For the text-containing cell, return its midpoint in (X, Y) coordinate format. 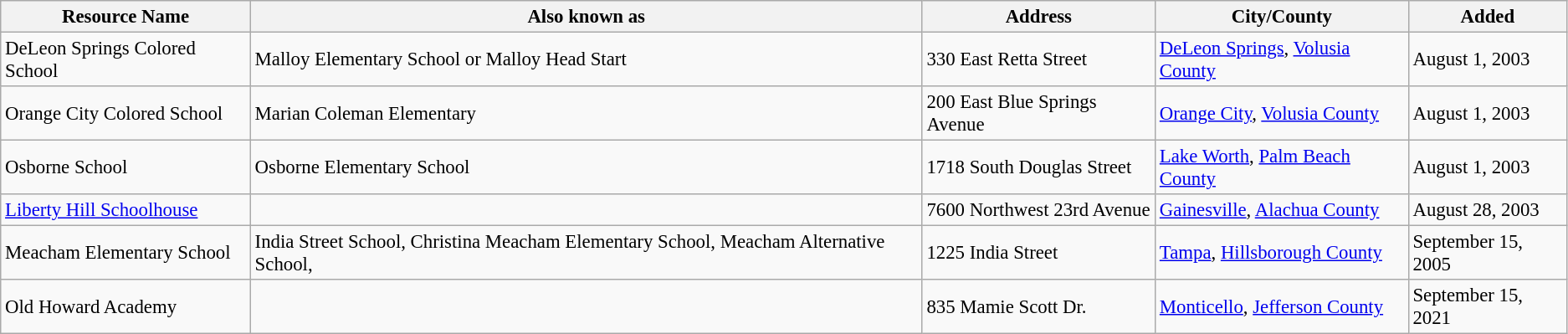
Liberty Hill Schoolhouse (126, 210)
City/County (1282, 17)
Also known as (586, 17)
India Street School, Christina Meacham Elementary School, Meacham Alternative School, (586, 253)
7600 Northwest 23rd Avenue (1038, 210)
Marian Coleman Elementary (586, 114)
Address (1038, 17)
August 28, 2003 (1488, 210)
330 East Retta Street (1038, 60)
DeLeon Springs, Volusia County (1282, 60)
835 Mamie Scott Dr. (1038, 306)
Osborne School (126, 167)
Resource Name (126, 17)
Meacham Elementary School (126, 253)
Monticello, Jefferson County (1282, 306)
September 15, 2005 (1488, 253)
Orange City, Volusia County (1282, 114)
September 15, 2021 (1488, 306)
200 East Blue Springs Avenue (1038, 114)
1225 India Street (1038, 253)
Gainesville, Alachua County (1282, 210)
Lake Worth, Palm Beach County (1282, 167)
Old Howard Academy (126, 306)
DeLeon Springs Colored School (126, 60)
Malloy Elementary School or Malloy Head Start (586, 60)
1718 South Douglas Street (1038, 167)
Added (1488, 17)
Osborne Elementary School (586, 167)
Orange City Colored School (126, 114)
Tampa, Hillsborough County (1282, 253)
